Detect which cell encompasses the target text, then output its [X, Y] center coordinate. 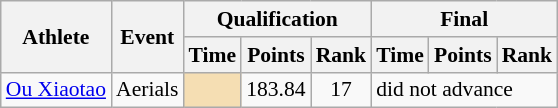
Athlete [56, 36]
Final [464, 19]
Ou Xiaotao [56, 90]
Aerials [147, 90]
did not advance [464, 90]
Qualification [277, 19]
17 [342, 90]
183.84 [276, 90]
Event [147, 36]
